Return [x, y] of the center of cell containing provided text 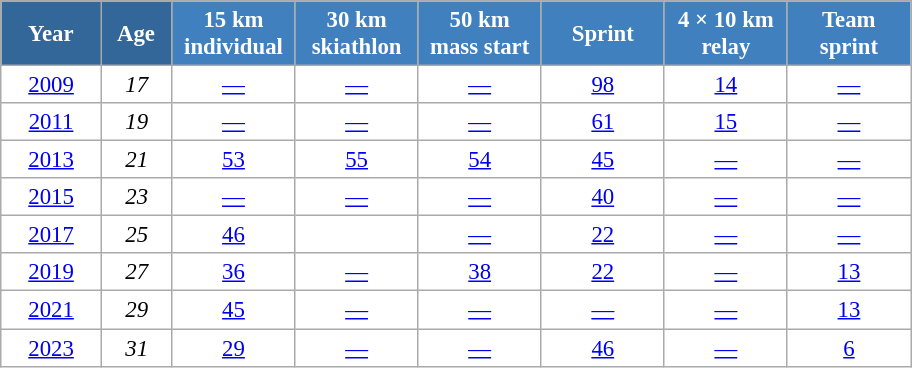
31 [136, 348]
2009 [52, 85]
38 [480, 273]
27 [136, 273]
2023 [52, 348]
2021 [52, 310]
Team sprint [848, 34]
14 [726, 85]
15 km individual [234, 34]
50 km mass start [480, 34]
2013 [52, 160]
40 [602, 197]
25 [136, 235]
Age [136, 34]
23 [136, 197]
61 [602, 122]
6 [848, 348]
15 [726, 122]
98 [602, 85]
2017 [52, 235]
19 [136, 122]
53 [234, 160]
21 [136, 160]
Sprint [602, 34]
30 km skiathlon [356, 34]
36 [234, 273]
4 × 10 km relay [726, 34]
55 [356, 160]
2015 [52, 197]
17 [136, 85]
54 [480, 160]
Year [52, 34]
2019 [52, 273]
2011 [52, 122]
